Return [X, Y] of the center of cell containing provided text 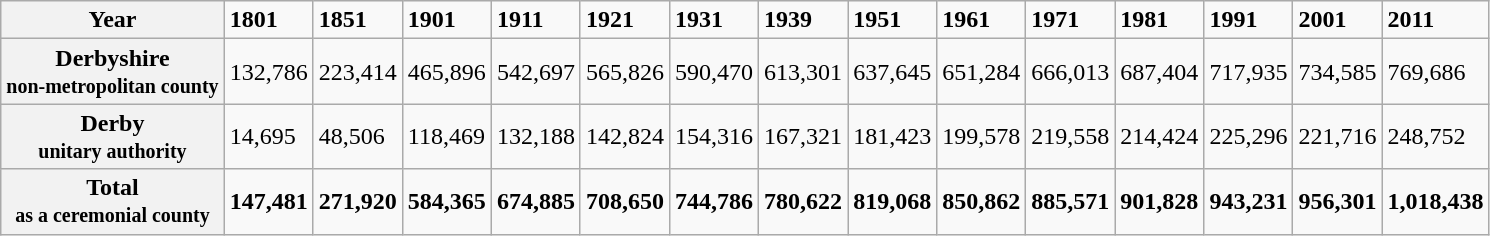
214,424 [1160, 136]
651,284 [982, 72]
14,695 [268, 136]
142,824 [624, 136]
465,896 [446, 72]
1921 [624, 20]
943,231 [1248, 202]
780,622 [804, 202]
744,786 [714, 202]
Derbyunitary authority [112, 136]
1901 [446, 20]
221,716 [1338, 136]
1,018,438 [1436, 202]
590,470 [714, 72]
225,296 [1248, 136]
1851 [358, 20]
666,013 [1070, 72]
708,650 [624, 202]
1939 [804, 20]
717,935 [1248, 72]
199,578 [982, 136]
613,301 [804, 72]
1931 [714, 20]
223,414 [358, 72]
542,697 [536, 72]
1991 [1248, 20]
271,920 [358, 202]
565,826 [624, 72]
2011 [1436, 20]
584,365 [446, 202]
687,404 [1160, 72]
956,301 [1338, 202]
885,571 [1070, 202]
248,752 [1436, 136]
1951 [892, 20]
48,506 [358, 136]
167,321 [804, 136]
Year [112, 20]
154,316 [714, 136]
637,645 [892, 72]
901,828 [1160, 202]
147,481 [268, 202]
Totalas a ceremonial county [112, 202]
132,786 [268, 72]
181,423 [892, 136]
819,068 [892, 202]
1911 [536, 20]
1981 [1160, 20]
1971 [1070, 20]
850,862 [982, 202]
1961 [982, 20]
118,469 [446, 136]
674,885 [536, 202]
219,558 [1070, 136]
1801 [268, 20]
132,188 [536, 136]
Derbyshirenon-metropolitan county [112, 72]
734,585 [1338, 72]
2001 [1338, 20]
769,686 [1436, 72]
